Output the (x, y) coordinate of the center of the cell containing the given text.  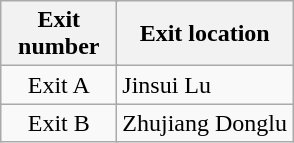
Zhujiang Donglu (205, 123)
Jinsui Lu (205, 85)
Exit location (205, 34)
Exit number (59, 34)
Exit A (59, 85)
Exit B (59, 123)
